Identify which cell holds the provided text, then report its [X, Y] central coordinate. 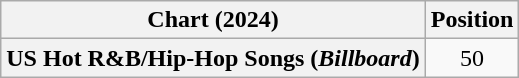
Position [472, 20]
US Hot R&B/Hip-Hop Songs (Billboard) [213, 58]
50 [472, 58]
Chart (2024) [213, 20]
